Find where the given text appears and provide that cell's center as [x, y] coordinate. 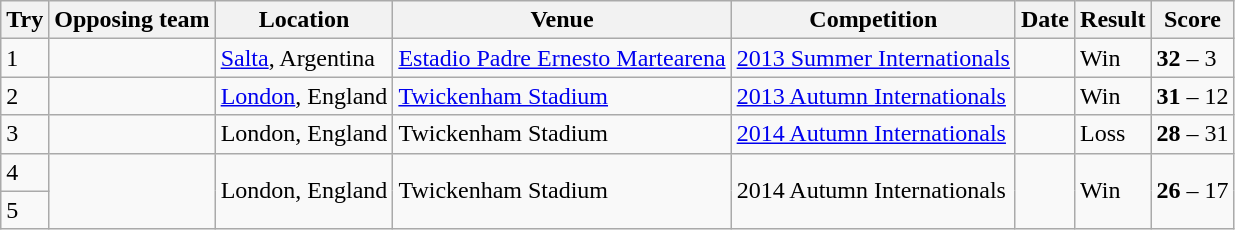
2 [25, 96]
Opposing team [132, 20]
32 – 3 [1192, 58]
Competition [873, 20]
3 [25, 134]
28 – 31 [1192, 134]
Loss [1113, 134]
Venue [562, 20]
2013 Summer Internationals [873, 58]
1 [25, 58]
2013 Autumn Internationals [873, 96]
Try [25, 20]
Location [304, 20]
Salta, Argentina [304, 58]
31 – 12 [1192, 96]
26 – 17 [1192, 191]
Estadio Padre Ernesto Martearena [562, 58]
4 [25, 172]
Result [1113, 20]
5 [25, 210]
Date [1044, 20]
Score [1192, 20]
